Identify which cell holds the provided text, then report its (x, y) central coordinate. 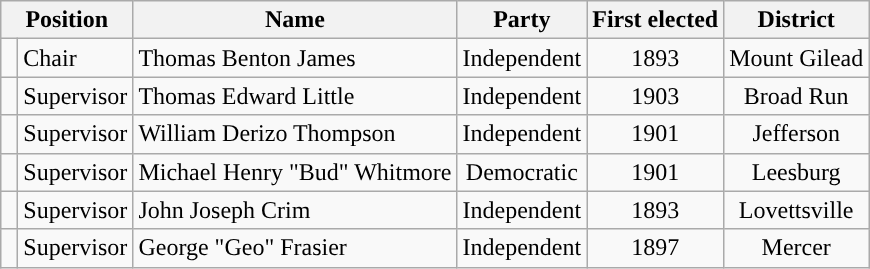
Thomas Edward Little (295, 96)
Mercer (796, 248)
Party (522, 20)
Broad Run (796, 96)
1897 (656, 248)
First elected (656, 20)
Leesburg (796, 172)
1903 (656, 96)
Thomas Benton James (295, 58)
Chair (76, 58)
Lovettsville (796, 210)
John Joseph Crim (295, 210)
William Derizo Thompson (295, 134)
Mount Gilead (796, 58)
Position (67, 20)
Jefferson (796, 134)
Michael Henry "Bud" Whitmore (295, 172)
Democratic (522, 172)
George "Geo" Frasier (295, 248)
District (796, 20)
Name (295, 20)
